Find where the given text appears and provide that cell's center as [X, Y] coordinate. 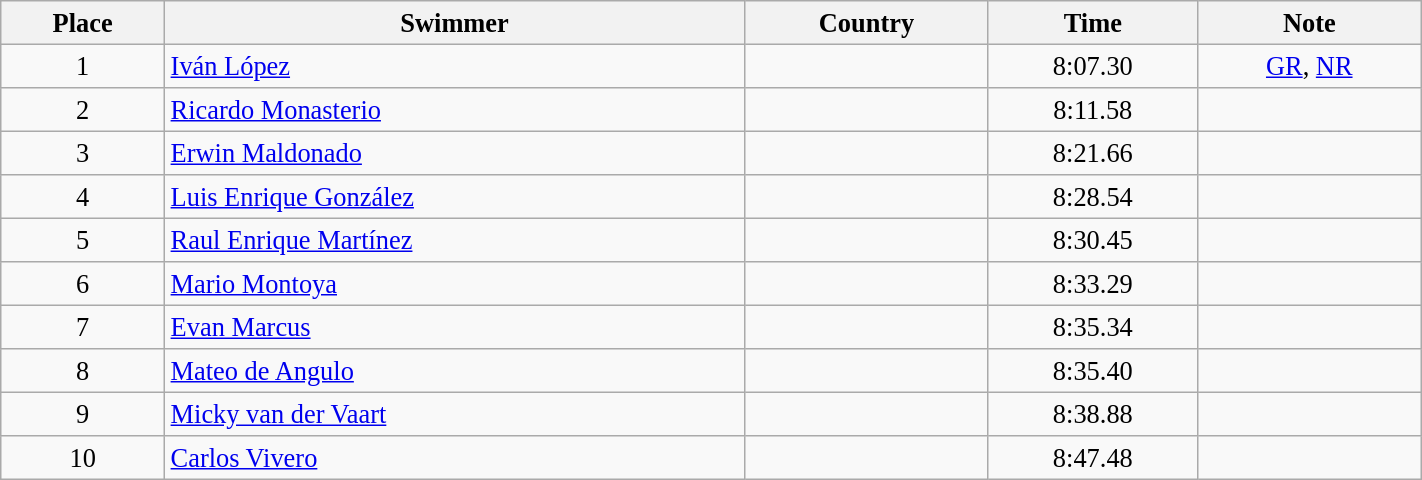
8:28.54 [1092, 197]
8:35.40 [1092, 371]
Mario Montoya [455, 284]
8:35.34 [1092, 327]
3 [83, 153]
Raul Enrique Martínez [455, 240]
2 [83, 109]
8:11.58 [1092, 109]
Time [1092, 22]
Micky van der Vaart [455, 414]
1 [83, 66]
Ricardo Monasterio [455, 109]
Swimmer [455, 22]
7 [83, 327]
Luis Enrique González [455, 197]
GR, NR [1309, 66]
8:21.66 [1092, 153]
Note [1309, 22]
Country [867, 22]
8:47.48 [1092, 458]
4 [83, 197]
5 [83, 240]
8:33.29 [1092, 284]
Mateo de Angulo [455, 371]
6 [83, 284]
9 [83, 414]
Iván López [455, 66]
Carlos Vivero [455, 458]
10 [83, 458]
8 [83, 371]
8:38.88 [1092, 414]
8:07.30 [1092, 66]
Place [83, 22]
8:30.45 [1092, 240]
Erwin Maldonado [455, 153]
Evan Marcus [455, 327]
